Find where the given text appears and provide that cell's center as [X, Y] coordinate. 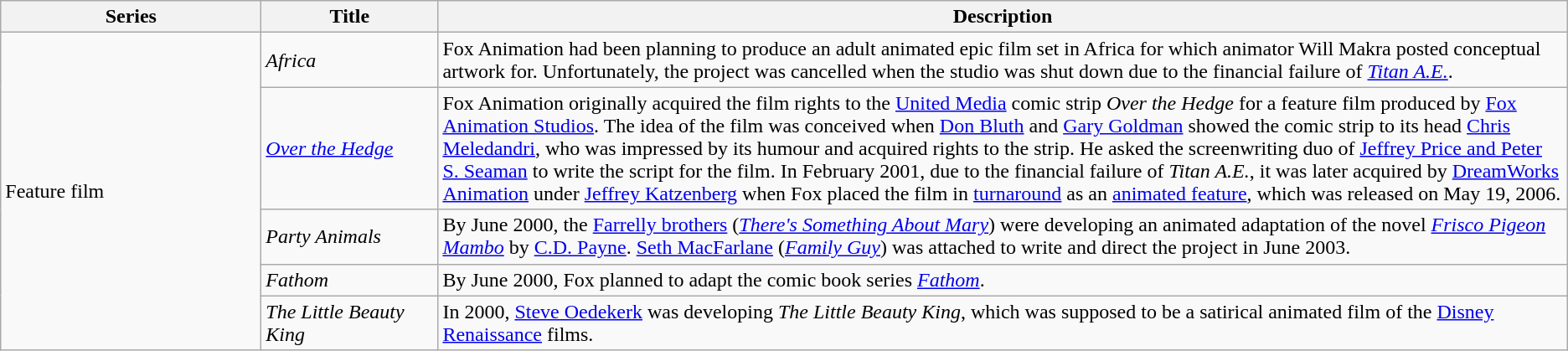
Over the Hedge [350, 148]
Series [131, 17]
Description [1003, 17]
Party Animals [350, 236]
Africa [350, 60]
Feature film [131, 191]
Fathom [350, 280]
Title [350, 17]
By June 2000, Fox planned to adapt the comic book series Fathom. [1003, 280]
The Little Beauty King [350, 323]
In 2000, Steve Oedekerk was developing The Little Beauty King, which was supposed to be a satirical animated film of the Disney Renaissance films. [1003, 323]
